Detect which cell encompasses the target text, then output its (x, y) center coordinate. 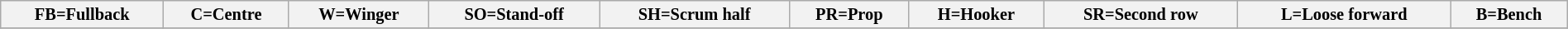
SO=Stand-off (514, 14)
L=Loose forward (1345, 14)
SR=Second row (1141, 14)
FB=Fullback (83, 14)
SH=Scrum half (695, 14)
W=Winger (359, 14)
PR=Prop (849, 14)
H=Hooker (976, 14)
C=Centre (227, 14)
B=Bench (1508, 14)
